From the cell containing the given text, extract its center point as (x, y) coordinate. 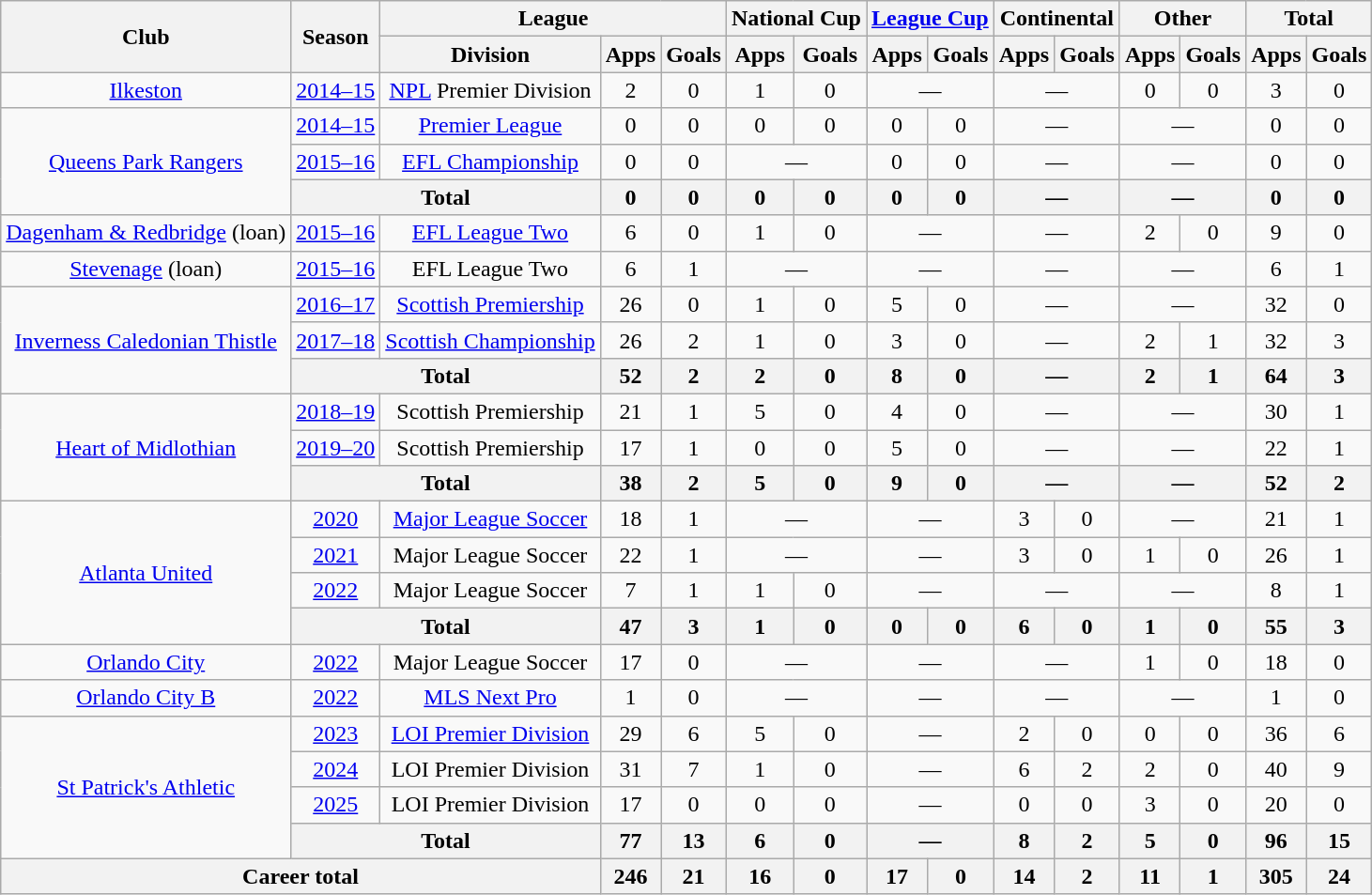
St Patrick's Athletic (146, 787)
League (554, 19)
77 (630, 841)
Other (1182, 19)
55 (1276, 626)
246 (630, 876)
20 (1276, 805)
Scottish Championship (490, 340)
League Cup (930, 19)
EFL Championship (490, 162)
National Cup (796, 19)
Atlanta United (146, 573)
Queens Park Rangers (146, 162)
2025 (336, 805)
96 (1276, 841)
4 (896, 411)
15 (1339, 841)
13 (694, 841)
Dagenham & Redbridge (loan) (146, 233)
29 (630, 733)
Continental (1056, 19)
Career total (301, 876)
Stevenage (loan) (146, 269)
Club (146, 37)
14 (1024, 876)
36 (1276, 733)
Inverness Caledonian Thistle (146, 340)
NPL Premier Division (490, 90)
2020 (336, 519)
2016–17 (336, 304)
2021 (336, 555)
Season (336, 37)
Orlando City B (146, 698)
64 (1276, 376)
30 (1276, 411)
305 (1276, 876)
Ilkeston (146, 90)
2023 (336, 733)
2018–19 (336, 411)
Heart of Midlothian (146, 447)
Orlando City (146, 662)
MLS Next Pro (490, 698)
24 (1339, 876)
11 (1149, 876)
2019–20 (336, 448)
40 (1276, 769)
38 (630, 484)
16 (760, 876)
2024 (336, 769)
Division (490, 54)
47 (630, 626)
Premier League (490, 126)
2017–18 (336, 340)
31 (630, 769)
